Return the (X, Y) coordinate for the center point of the cell that contains the specified text.  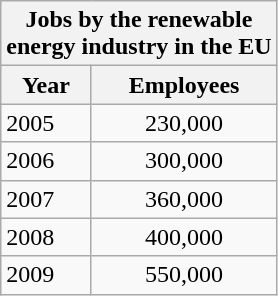
2007 (46, 199)
2006 (46, 161)
360,000 (184, 199)
2005 (46, 123)
2008 (46, 237)
400,000 (184, 237)
Jobs by the renewable energy industry in the EU (139, 34)
Employees (184, 85)
230,000 (184, 123)
Year (46, 85)
2009 (46, 275)
550,000 (184, 275)
300,000 (184, 161)
